Provide the [X, Y] coordinate of the cell's center where the given text is located.  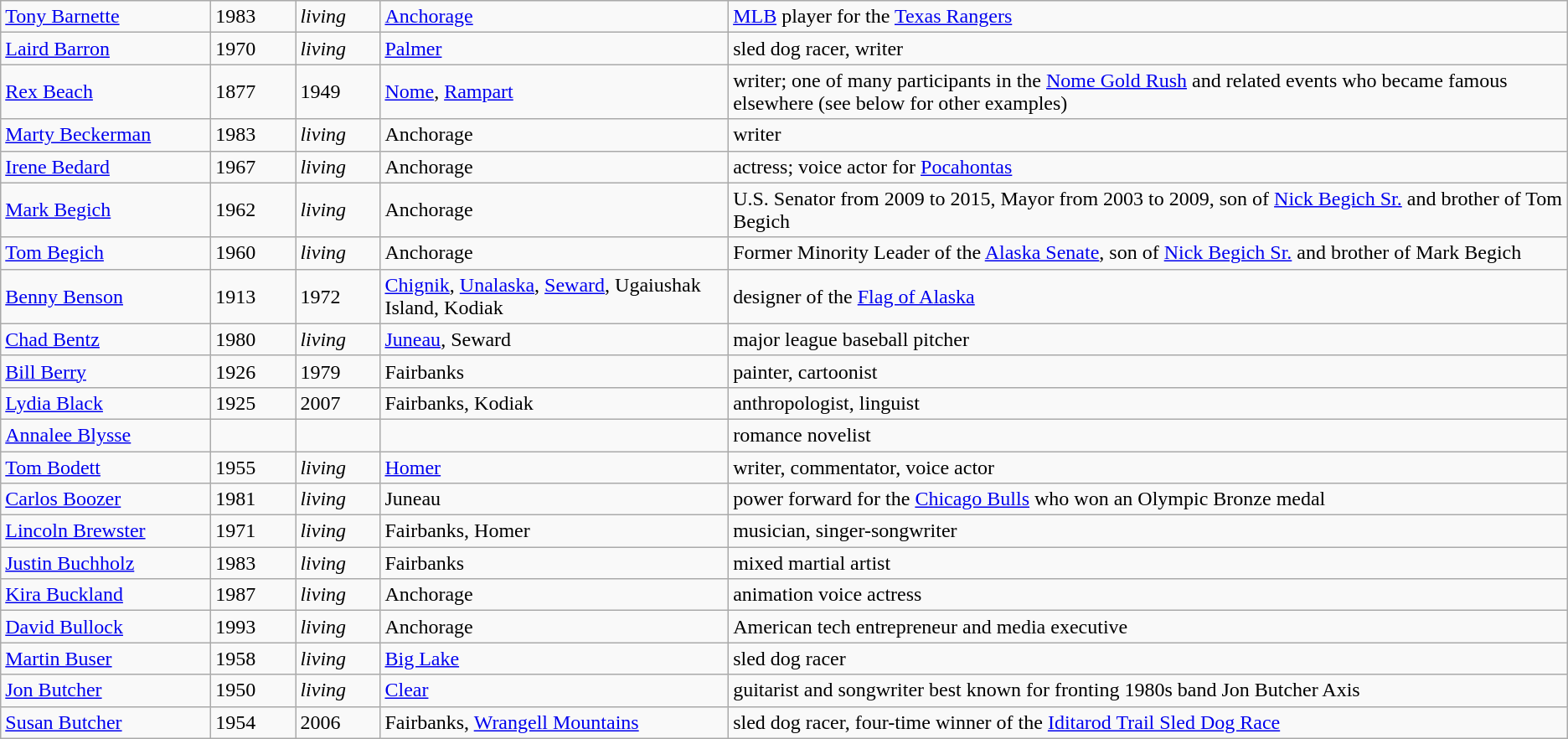
Irene Bedard [106, 167]
Rex Beach [106, 92]
Mark Begich [106, 209]
mixed martial artist [1148, 563]
designer of the Flag of Alaska [1148, 297]
Tony Barnette [106, 17]
Fairbanks, Kodiak [554, 403]
writer [1148, 135]
1960 [253, 253]
Lydia Black [106, 403]
Tom Bodett [106, 467]
sled dog racer, four-time winner of the Iditarod Trail Sled Dog Race [1148, 722]
Fairbanks, Wrangell Mountains [554, 722]
1970 [253, 49]
American tech entrepreneur and media executive [1148, 627]
musician, singer-songwriter [1148, 531]
Fairbanks, Homer [554, 531]
Carlos Boozer [106, 499]
Nome, Rampart [554, 92]
romance novelist [1148, 435]
painter, cartoonist [1148, 371]
Martin Buser [106, 659]
Laird Barron [106, 49]
1925 [253, 403]
1962 [253, 209]
1926 [253, 371]
writer; one of many participants in the Nome Gold Rush and related events who became famous elsewhere (see below for other examples) [1148, 92]
Chad Bentz [106, 339]
Marty Beckerman [106, 135]
1954 [253, 722]
Annalee Blysse [106, 435]
Juneau, Seward [554, 339]
Chignik, Unalaska, Seward, Ugaiushak Island, Kodiak [554, 297]
sled dog racer [1148, 659]
U.S. Senator from 2009 to 2015, Mayor from 2003 to 2009, son of Nick Begich Sr. and brother of Tom Begich [1148, 209]
1913 [253, 297]
Clear [554, 690]
actress; voice actor for Pocahontas [1148, 167]
David Bullock [106, 627]
animation voice actress [1148, 595]
writer, commentator, voice actor [1148, 467]
Former Minority Leader of the Alaska Senate, son of Nick Begich Sr. and brother of Mark Begich [1148, 253]
anthropologist, linguist [1148, 403]
Benny Benson [106, 297]
Homer [554, 467]
1971 [253, 531]
power forward for the Chicago Bulls who won an Olympic Bronze medal [1148, 499]
1877 [253, 92]
Big Lake [554, 659]
2007 [338, 403]
Kira Buckland [106, 595]
1949 [338, 92]
1955 [253, 467]
2006 [338, 722]
Bill Berry [106, 371]
Lincoln Brewster [106, 531]
MLB player for the Texas Rangers [1148, 17]
1958 [253, 659]
1979 [338, 371]
Juneau [554, 499]
sled dog racer, writer [1148, 49]
1967 [253, 167]
1987 [253, 595]
Tom Begich [106, 253]
1981 [253, 499]
1950 [253, 690]
Palmer [554, 49]
guitarist and songwriter best known for fronting 1980s band Jon Butcher Axis [1148, 690]
1980 [253, 339]
Justin Buchholz [106, 563]
1972 [338, 297]
Susan Butcher [106, 722]
major league baseball pitcher [1148, 339]
1993 [253, 627]
Jon Butcher [106, 690]
